Return the (x, y) coordinate for the center point of the cell that contains the specified text.  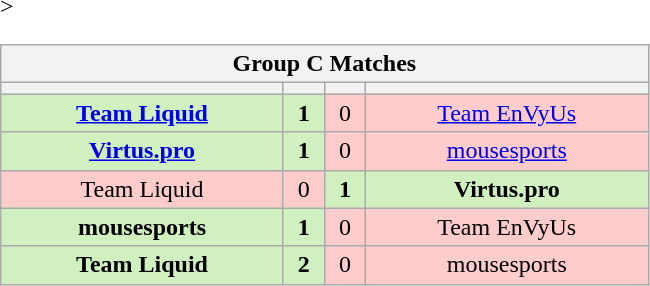
2 (304, 265)
Group C Matches (324, 64)
